Return the (X, Y) coordinate for the center point of the cell that contains the specified text.  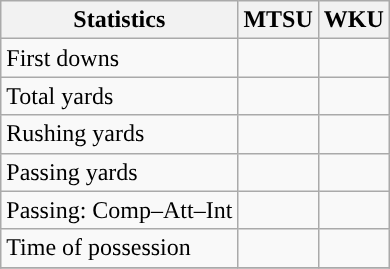
WKU (354, 20)
Statistics (120, 20)
Total yards (120, 96)
First downs (120, 58)
Passing: Comp–Att–Int (120, 210)
Time of possession (120, 248)
MTSU (278, 20)
Passing yards (120, 172)
Rushing yards (120, 134)
